Capture the cell that displays the provided text and extract its [x, y] central coordinate. 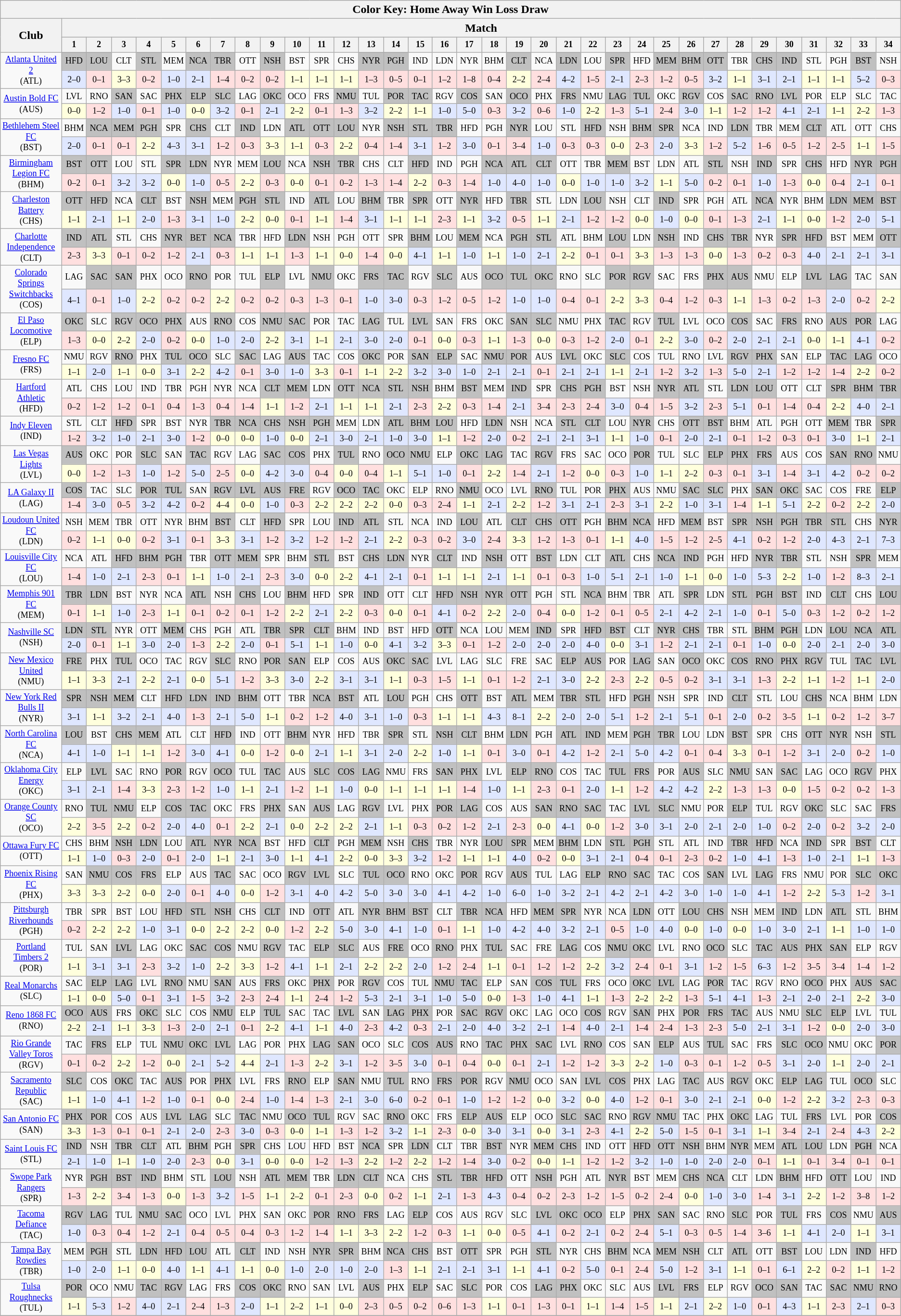
Nashville SC(NSH) [31, 638]
26 [691, 44]
3 [124, 44]
13 [371, 44]
North Carolina FC(NCA) [31, 744]
12 [346, 44]
El Paso Locomotive(ELP) [31, 331]
29 [764, 44]
1 [74, 44]
Oklahoma City Energy(OKC) [31, 781]
Tacoma Defiance(TAC) [31, 1224]
23 [618, 44]
24 [642, 44]
20 [544, 44]
Swope Park Rangers(SPR) [31, 1188]
Orange County SC(OCO) [31, 818]
Club [31, 36]
30 [789, 44]
Tampa Bay Rowdies(TBR) [31, 1261]
Charleston Battery(CHS) [31, 210]
8–3 [863, 577]
Birmingham Legion FC(BHM) [31, 174]
Match [481, 28]
27 [716, 44]
Sacramento Republic(SAC) [31, 1091]
8 [248, 44]
Louisville City FC(LOU) [31, 568]
Real Monarchs(SLC) [31, 991]
Charlotte Independence(CLT) [31, 247]
7–3 [888, 540]
6–1 [789, 1270]
32 [838, 44]
1–6 [764, 146]
Pittsburgh Riverhounds(PGH) [31, 921]
31 [814, 44]
11 [322, 44]
9 [272, 44]
22 [593, 44]
5 [174, 44]
25 [666, 44]
1–8 [469, 79]
Loudoun United FC(LDN) [31, 531]
Bethlehem Steel FC(BST) [31, 137]
LA Galaxy II(LAG) [31, 498]
Colorado Springs Switchbacks(COS) [31, 289]
Fresno FC(FRS) [31, 364]
14 [396, 44]
Portland Timbers 2(POR) [31, 958]
6–3 [764, 967]
Reno 1868 FC(RNO) [31, 1021]
4 [149, 44]
Color Key: Home Away Win Loss Draw [450, 10]
34 [888, 44]
Austin Bold FC(AUS) [31, 103]
Hartford Athletic(HFD) [31, 397]
New Mexico United(NMU) [31, 671]
28 [739, 44]
16 [445, 44]
19 [519, 44]
10 [297, 44]
15 [421, 44]
Memphis 901 FC(MEM) [31, 604]
Phoenix Rising FC(PHX) [31, 884]
2 [99, 44]
Saint Louis FC(STL) [31, 1154]
Ottawa Fury FC(OTT) [31, 851]
17 [469, 44]
21 [569, 44]
33 [863, 44]
Las Vegas Lights(LVL) [31, 464]
BET [198, 238]
Atlanta United 2(ATL) [31, 70]
6 [198, 44]
Indy Eleven(IND) [31, 431]
7 [223, 44]
New York Red Bulls II(NYR) [31, 707]
8–1 [519, 717]
3–6 [764, 1233]
Rio Grande Valley Toros(RGV) [31, 1054]
3–8 [863, 1197]
San Antonio FC(SAN) [31, 1124]
Tulsa Roughnecks(TUL) [31, 1297]
3–7 [888, 717]
18 [494, 44]
